Locate the cell with the specified text and output its [X, Y] center coordinate. 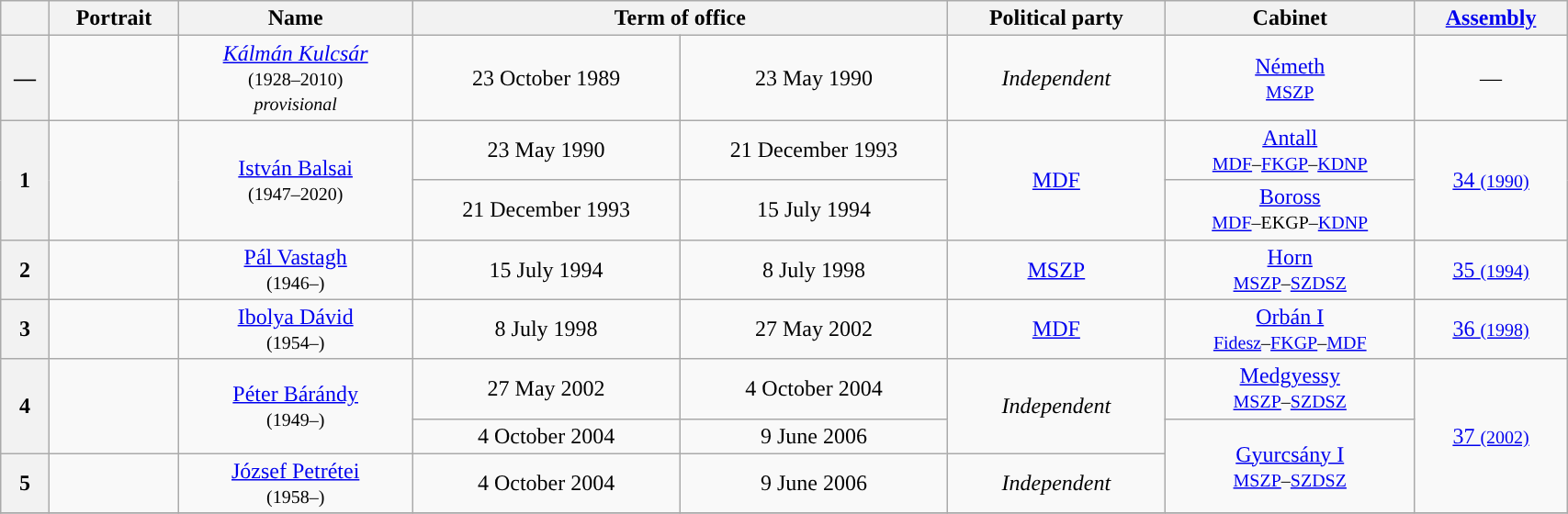
36 (1998) [1490, 329]
23 October 1989 [546, 78]
37 (2002) [1490, 436]
HornMSZP–SZDSZ [1290, 270]
József Petrétei(1958–) [295, 483]
Orbán IFidesz–FKGP–MDF [1290, 329]
4 [26, 406]
Term of office [680, 18]
Name [295, 18]
AntallMDF–FKGP–KDNP [1290, 151]
Ibolya Dávid(1954–) [295, 329]
Assembly [1490, 18]
MSZP [1056, 270]
3 [26, 329]
2 [26, 270]
Péter Bárándy(1949–) [295, 406]
BorossMDF–EKGP–KDNP [1290, 209]
Gyurcsány IMSZP–SZDSZ [1290, 466]
1 [26, 180]
Cabinet [1290, 18]
István Balsai(1947–2020) [295, 180]
Portrait [114, 18]
MedgyessyMSZP–SZDSZ [1290, 389]
Kálmán Kulcsár(1928–2010)provisional [295, 78]
Pál Vastagh(1946–) [295, 270]
5 [26, 483]
34 (1990) [1490, 180]
NémethMSZP [1290, 78]
Political party [1056, 18]
35 (1994) [1490, 270]
